Return [x, y] of the center of cell containing provided text 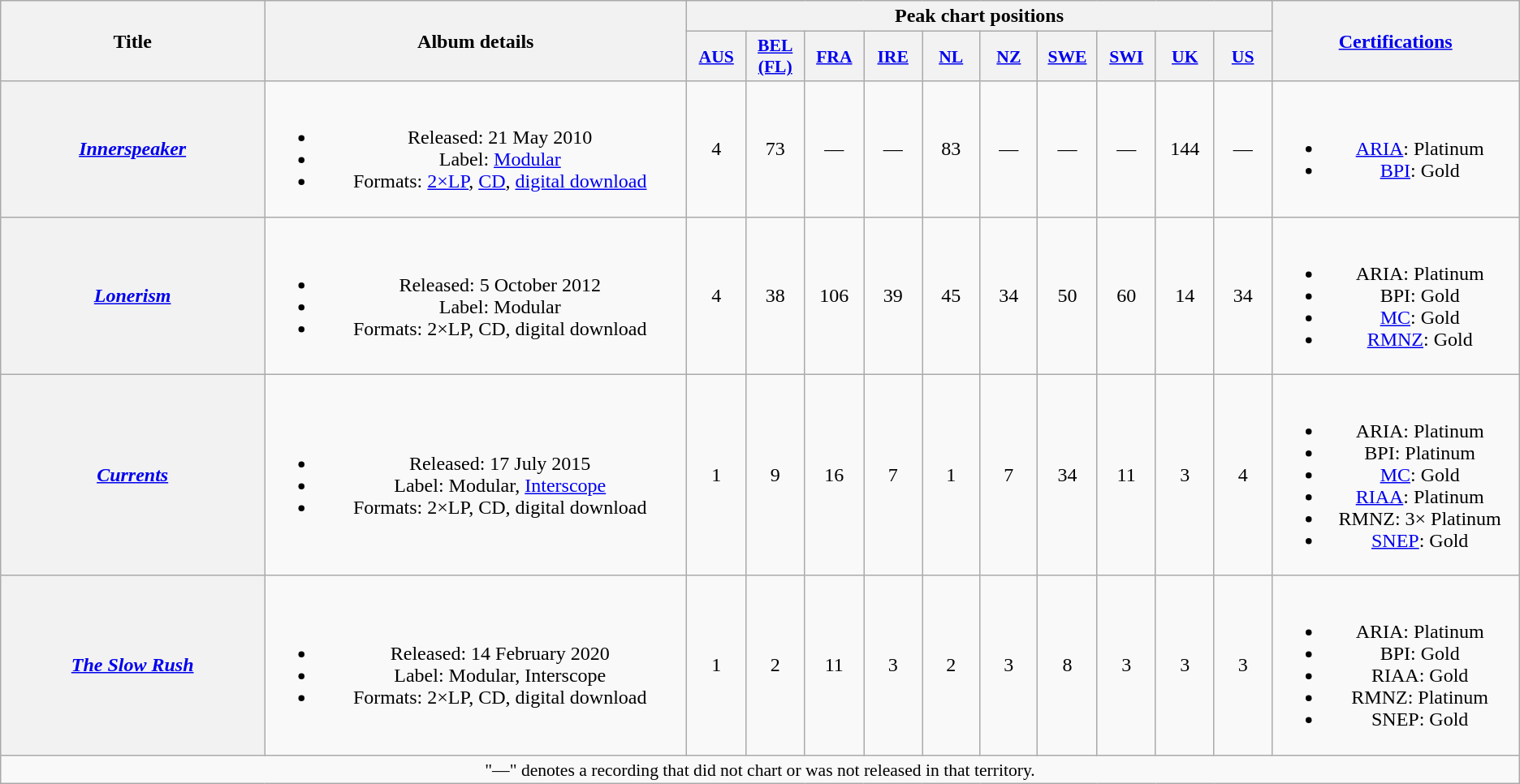
50 [1067, 295]
Released: 21 May 2010 Label: Modular Formats: 2×LP, CD, digital download [476, 149]
SWI [1126, 57]
Certifications [1395, 41]
106 [835, 295]
144 [1185, 149]
16 [835, 475]
ARIA: PlatinumBPI: PlatinumMC: GoldRIAA: PlatinumRMNZ: 3× PlatinumSNEP: Gold [1395, 475]
14 [1185, 295]
8 [1067, 666]
Currents [133, 475]
Innerspeaker [133, 149]
NZ [1008, 57]
FRA [835, 57]
BEL(FL) [775, 57]
60 [1126, 295]
ARIA: PlatinumBPI: GoldRIAA: GoldRMNZ: PlatinumSNEP: Gold [1395, 666]
The Slow Rush [133, 666]
45 [952, 295]
Title [133, 41]
SWE [1067, 57]
Released: 14 February 2020Label: Modular, InterscopeFormats: 2×LP, CD, digital download [476, 666]
39 [893, 295]
Lonerism [133, 295]
83 [952, 149]
US [1242, 57]
AUS [716, 57]
Released: 17 July 2015Label: Modular, InterscopeFormats: 2×LP, CD, digital download [476, 475]
IRE [893, 57]
ARIA: PlatinumBPI: GoldMC: GoldRMNZ: Gold [1395, 295]
9 [775, 475]
Peak chart positions [979, 16]
Released: 5 October 2012 Label: Modular Formats: 2×LP, CD, digital download [476, 295]
UK [1185, 57]
73 [775, 149]
38 [775, 295]
Album details [476, 41]
"—" denotes a recording that did not chart or was not released in that territory. [760, 769]
NL [952, 57]
ARIA: PlatinumBPI: Gold [1395, 149]
